Identify which cell holds the provided text, then report its (X, Y) central coordinate. 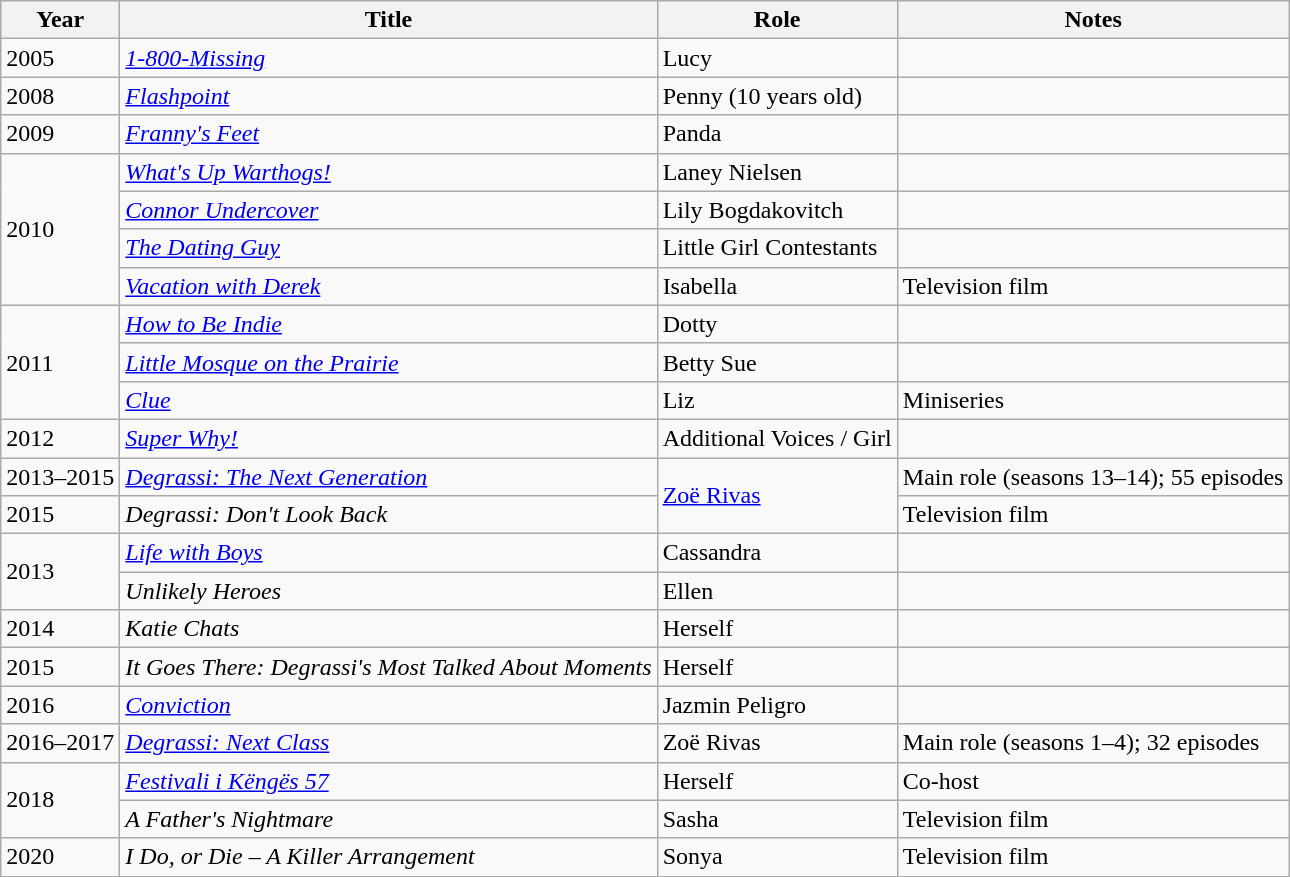
Little Mosque on the Prairie (388, 362)
Main role (seasons 13–14); 55 episodes (1093, 477)
Life with Boys (388, 553)
Unlikely Heroes (388, 591)
2009 (60, 134)
1-800-Missing (388, 58)
Clue (388, 400)
2012 (60, 438)
Flashpoint (388, 96)
What's Up Warthogs! (388, 172)
Jazmin Peligro (777, 705)
Super Why! (388, 438)
2011 (60, 362)
Title (388, 20)
2008 (60, 96)
2013 (60, 572)
Festivali i Këngës 57 (388, 781)
Co-host (1093, 781)
Sonya (777, 857)
Lily Bogdakovitch (777, 210)
2013–2015 (60, 477)
Panda (777, 134)
Betty Sue (777, 362)
2018 (60, 800)
Penny (10 years old) (777, 96)
Degrassi: Don't Look Back (388, 515)
Additional Voices / Girl (777, 438)
Main role (seasons 1–4); 32 episodes (1093, 743)
I Do, or Die – A Killer Arrangement (388, 857)
Degrassi: The Next Generation (388, 477)
Sasha (777, 819)
Connor Undercover (388, 210)
Franny's Feet (388, 134)
Year (60, 20)
Liz (777, 400)
Cassandra (777, 553)
Role (777, 20)
A Father's Nightmare (388, 819)
Miniseries (1093, 400)
It Goes There: Degrassi's Most Talked About Moments (388, 667)
Laney Nielsen (777, 172)
2020 (60, 857)
The Dating Guy (388, 248)
Dotty (777, 324)
2016 (60, 705)
Notes (1093, 20)
Degrassi: Next Class (388, 743)
Vacation with Derek (388, 286)
2014 (60, 629)
Conviction (388, 705)
Katie Chats (388, 629)
Ellen (777, 591)
Isabella (777, 286)
2005 (60, 58)
How to Be Indie (388, 324)
Lucy (777, 58)
2016–2017 (60, 743)
Little Girl Contestants (777, 248)
2010 (60, 229)
